Provide the (X, Y) coordinate of the cell's center where the given text is located.  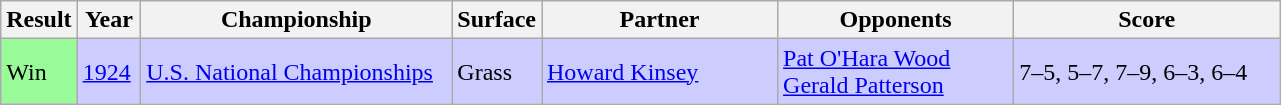
Opponents (896, 20)
7–5, 5–7, 7–9, 6–3, 6–4 (1147, 72)
1924 (109, 72)
Partner (660, 20)
Result (39, 20)
Surface (497, 20)
Grass (497, 72)
Championship (296, 20)
Howard Kinsey (660, 72)
Year (109, 20)
Pat O'Hara Wood Gerald Patterson (896, 72)
U.S. National Championships (296, 72)
Score (1147, 20)
Win (39, 72)
